Provide the (X, Y) coordinate of the cell's center where the given text is located.  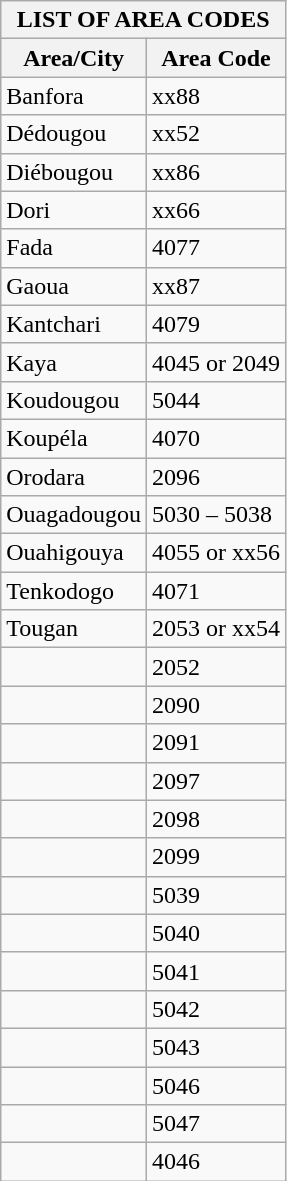
5046 (216, 1085)
5047 (216, 1124)
Area Code (216, 58)
2096 (216, 477)
2053 or xx54 (216, 629)
2097 (216, 781)
Kantchari (74, 324)
Fada (74, 248)
2098 (216, 819)
xx52 (216, 134)
5042 (216, 1009)
5039 (216, 895)
Diébougou (74, 172)
4071 (216, 591)
Kaya (74, 362)
xx66 (216, 210)
Dédougou (74, 134)
Banfora (74, 96)
Koupéla (74, 438)
4077 (216, 248)
2052 (216, 667)
5030 – 5038 (216, 515)
Ouahigouya (74, 553)
4055 or xx56 (216, 553)
4079 (216, 324)
2090 (216, 705)
Tenkodogo (74, 591)
4070 (216, 438)
Area/City (74, 58)
Gaoua (74, 286)
LIST OF AREA CODES (144, 20)
4045 or 2049 (216, 362)
2099 (216, 857)
5041 (216, 971)
Dori (74, 210)
4046 (216, 1162)
xx86 (216, 172)
Ouagadougou (74, 515)
2091 (216, 743)
5040 (216, 933)
5043 (216, 1047)
Tougan (74, 629)
Orodara (74, 477)
5044 (216, 400)
xx87 (216, 286)
Koudougou (74, 400)
xx88 (216, 96)
